Search for the cell housing the specified text and yield its (X, Y) center coordinate. 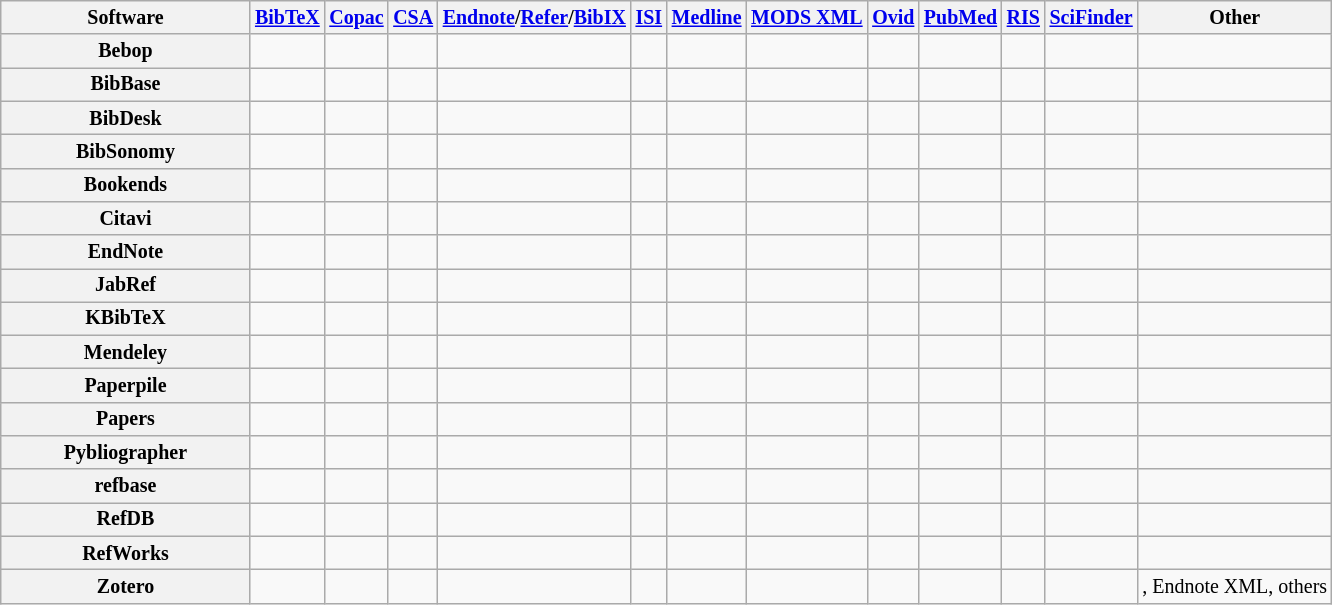
Bebop (126, 52)
CSA (412, 18)
PubMed (960, 18)
Copac (357, 18)
BibDesk (126, 118)
Zotero (126, 586)
Endnote/Refer/BibIX (534, 18)
BibBase (126, 84)
Bookends (126, 184)
BibSonomy (126, 152)
Pybliographer (126, 452)
Software (126, 18)
Paperpile (126, 386)
refbase (126, 486)
KBibTeX (126, 318)
SciFinder (1092, 18)
BibTeX (287, 18)
Mendeley (126, 352)
EndNote (126, 252)
Medline (706, 18)
JabRef (126, 286)
ISI (649, 18)
Ovid (893, 18)
Papers (126, 420)
MODS XML (806, 18)
RefDB (126, 520)
Other (1234, 18)
RefWorks (126, 554)
Citavi (126, 218)
RIS (1024, 18)
, Endnote XML, others (1234, 586)
